Return the (x, y) coordinate for the center point of the cell that contains the specified text.  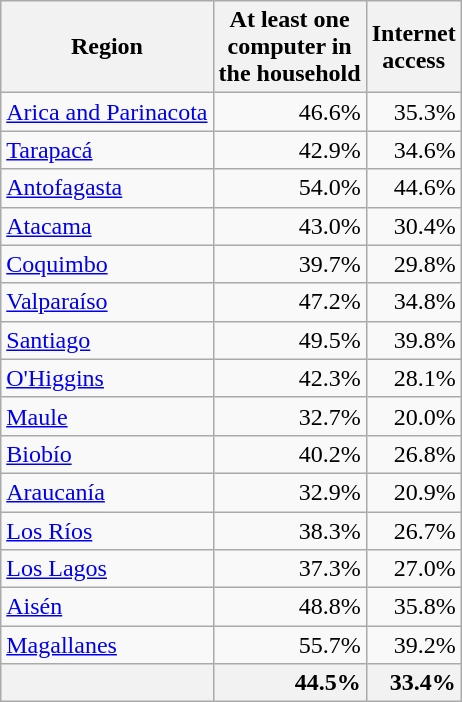
Atacama (107, 226)
20.0% (414, 416)
49.5% (290, 340)
At least onecomputer inthe household (290, 47)
35.8% (414, 607)
O'Higgins (107, 378)
44.5% (290, 683)
37.3% (290, 569)
29.8% (414, 264)
42.3% (290, 378)
Araucanía (107, 492)
47.2% (290, 302)
Internetaccess (414, 47)
20.9% (414, 492)
Los Lagos (107, 569)
32.7% (290, 416)
38.3% (290, 531)
34.8% (414, 302)
28.1% (414, 378)
54.0% (290, 188)
Biobío (107, 454)
46.6% (290, 112)
Region (107, 47)
43.0% (290, 226)
Maule (107, 416)
42.9% (290, 150)
26.7% (414, 531)
39.8% (414, 340)
Los Ríos (107, 531)
Magallanes (107, 645)
Antofagasta (107, 188)
Aisén (107, 607)
55.7% (290, 645)
35.3% (414, 112)
48.8% (290, 607)
26.8% (414, 454)
39.2% (414, 645)
Tarapacá (107, 150)
44.6% (414, 188)
30.4% (414, 226)
39.7% (290, 264)
27.0% (414, 569)
33.4% (414, 683)
Coquimbo (107, 264)
Valparaíso (107, 302)
Santiago (107, 340)
40.2% (290, 454)
32.9% (290, 492)
34.6% (414, 150)
Arica and Parinacota (107, 112)
